Return (x, y) of the center of cell containing provided text 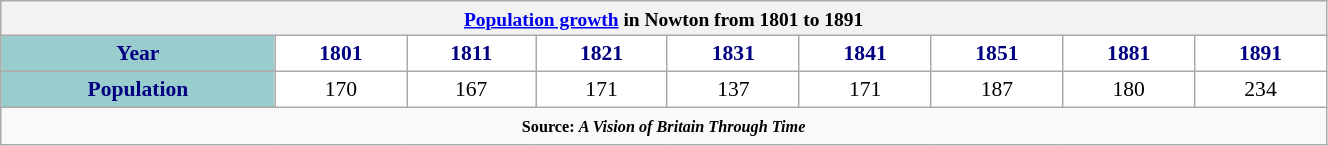
187 (997, 90)
180 (1129, 90)
1831 (733, 54)
167 (472, 90)
170 (341, 90)
1801 (341, 54)
Population growth in Nowton from 1801 to 1891 (664, 18)
Year (138, 54)
1811 (472, 54)
1821 (602, 54)
1891 (1261, 54)
Population (138, 90)
1881 (1129, 54)
1841 (865, 54)
1851 (997, 54)
234 (1261, 90)
Source: A Vision of Britain Through Time (664, 126)
137 (733, 90)
